Return (X, Y) of the center of cell containing provided text 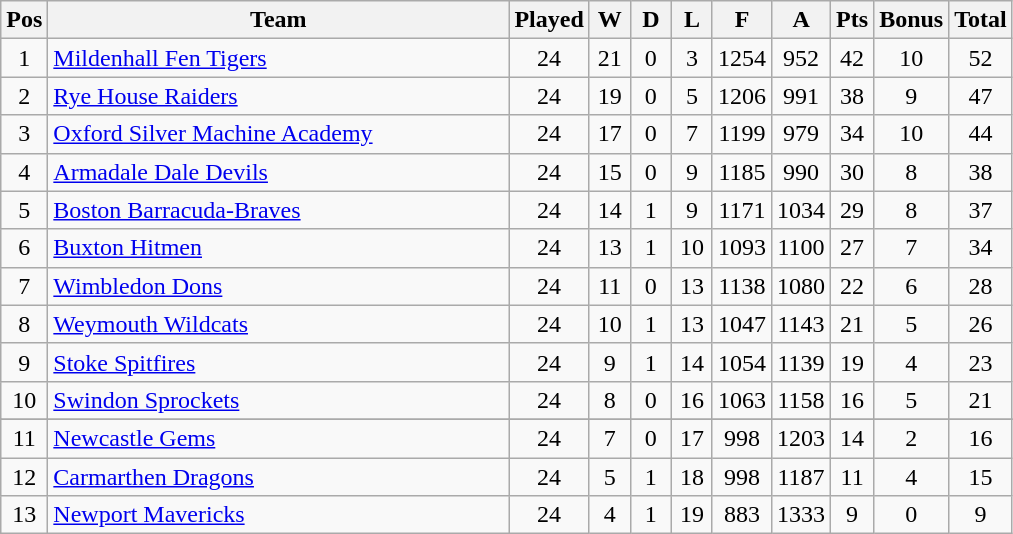
1185 (742, 172)
22 (852, 286)
1034 (802, 210)
29 (852, 210)
Rye House Raiders (278, 96)
Weymouth Wildcats (278, 324)
30 (852, 172)
1047 (742, 324)
44 (981, 134)
1171 (742, 210)
883 (742, 515)
F (742, 20)
Total (981, 20)
991 (802, 96)
23 (981, 362)
1254 (742, 58)
52 (981, 58)
1333 (802, 515)
Pts (852, 20)
1063 (742, 400)
1093 (742, 248)
1054 (742, 362)
27 (852, 248)
1199 (742, 134)
1203 (802, 438)
1080 (802, 286)
1206 (742, 96)
Newport Mavericks (278, 515)
Buxton Hitmen (278, 248)
Swindon Sprockets (278, 400)
Oxford Silver Machine Academy (278, 134)
Mildenhall Fen Tigers (278, 58)
Bonus (912, 20)
1158 (802, 400)
28 (981, 286)
Played (549, 20)
1100 (802, 248)
Boston Barracuda-Braves (278, 210)
Armadale Dale Devils (278, 172)
37 (981, 210)
18 (692, 477)
Newcastle Gems (278, 438)
952 (802, 58)
1187 (802, 477)
A (802, 20)
Stoke Spitfires (278, 362)
26 (981, 324)
Wimbledon Dons (278, 286)
W (610, 20)
1138 (742, 286)
979 (802, 134)
42 (852, 58)
12 (24, 477)
L (692, 20)
1139 (802, 362)
D (650, 20)
Pos (24, 20)
Carmarthen Dragons (278, 477)
Team (278, 20)
47 (981, 96)
1143 (802, 324)
990 (802, 172)
